Identify which cell holds the provided text, then report its [X, Y] central coordinate. 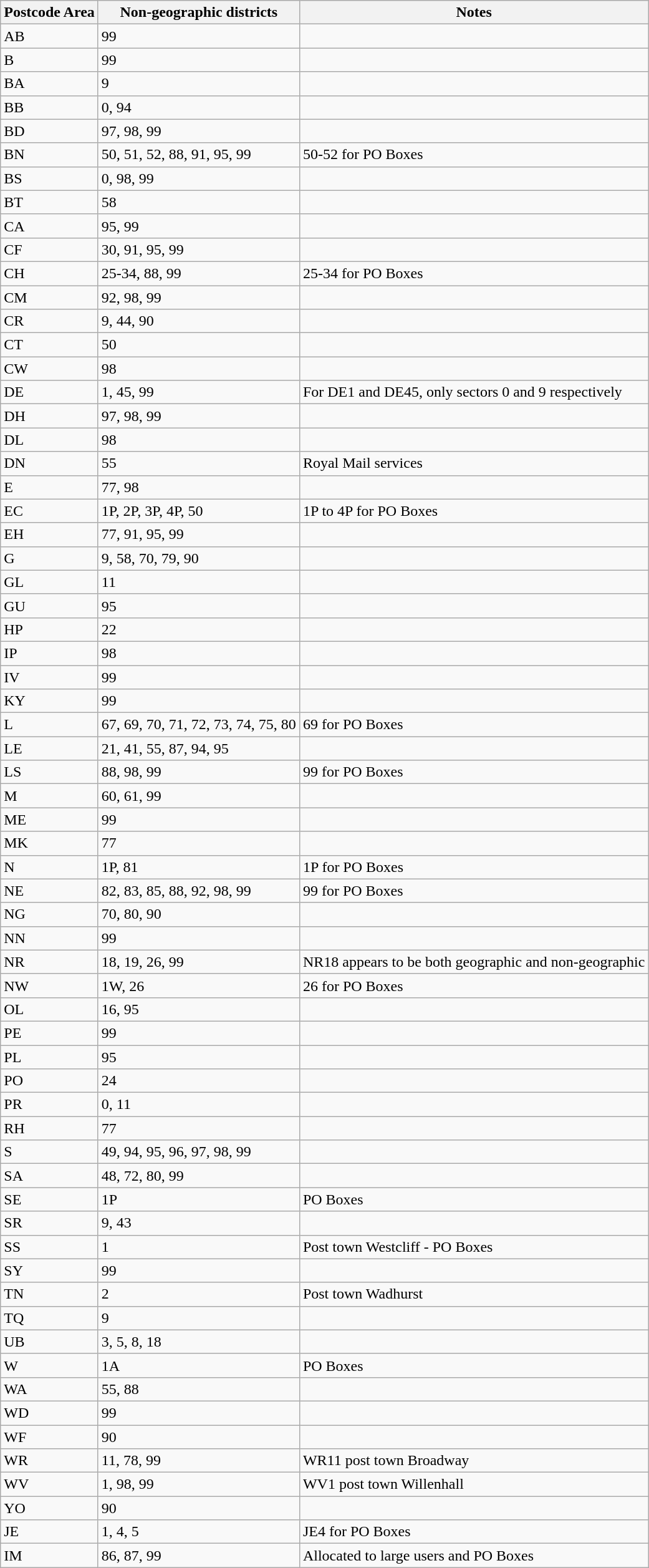
WD [50, 1413]
KY [50, 701]
LE [50, 748]
W [50, 1365]
E [50, 487]
HP [50, 629]
55, 88 [198, 1389]
CF [50, 249]
1A [198, 1365]
30, 91, 95, 99 [198, 249]
BN [50, 155]
1 [198, 1247]
58 [198, 202]
OL [50, 1009]
WF [50, 1436]
CR [50, 321]
BA [50, 84]
IM [50, 1556]
2 [198, 1294]
SR [50, 1223]
NG [50, 914]
PR [50, 1105]
1, 45, 99 [198, 392]
SE [50, 1199]
EC [50, 511]
DN [50, 463]
G [50, 558]
WV1 post town Willenhall [474, 1484]
77, 91, 95, 99 [198, 535]
9, 58, 70, 79, 90 [198, 558]
11 [198, 582]
0, 94 [198, 107]
55 [198, 463]
TQ [50, 1318]
9, 43 [198, 1223]
1P to 4P for PO Boxes [474, 511]
PE [50, 1033]
50 [198, 345]
70, 80, 90 [198, 914]
92, 98, 99 [198, 298]
YO [50, 1508]
IV [50, 677]
DH [50, 416]
RH [50, 1128]
1P, 81 [198, 867]
PO [50, 1081]
CT [50, 345]
11, 78, 99 [198, 1461]
MK [50, 843]
1W, 26 [198, 985]
LS [50, 772]
Royal Mail services [474, 463]
AB [50, 36]
9, 44, 90 [198, 321]
Notes [474, 12]
50, 51, 52, 88, 91, 95, 99 [198, 155]
Post town Wadhurst [474, 1294]
Non-geographic districts [198, 12]
GU [50, 606]
21, 41, 55, 87, 94, 95 [198, 748]
SS [50, 1247]
CW [50, 369]
1P, 2P, 3P, 4P, 50 [198, 511]
B [50, 60]
48, 72, 80, 99 [198, 1176]
JE [50, 1532]
1P for PO Boxes [474, 867]
DL [50, 440]
CH [50, 273]
67, 69, 70, 71, 72, 73, 74, 75, 80 [198, 725]
86, 87, 99 [198, 1556]
1, 98, 99 [198, 1484]
60, 61, 99 [198, 796]
NW [50, 985]
WV [50, 1484]
BT [50, 202]
18, 19, 26, 99 [198, 962]
88, 98, 99 [198, 772]
WR11 post town Broadway [474, 1461]
16, 95 [198, 1009]
NE [50, 891]
49, 94, 95, 96, 97, 98, 99 [198, 1152]
0, 98, 99 [198, 178]
Postcode Area [50, 12]
GL [50, 582]
CM [50, 298]
25-34, 88, 99 [198, 273]
JE4 for PO Boxes [474, 1532]
Allocated to large users and PO Boxes [474, 1556]
WR [50, 1461]
24 [198, 1081]
69 for PO Boxes [474, 725]
BB [50, 107]
NR [50, 962]
1, 4, 5 [198, 1532]
M [50, 796]
Post town Westcliff - PO Boxes [474, 1247]
ME [50, 820]
N [50, 867]
UB [50, 1342]
S [50, 1152]
WA [50, 1389]
25-34 for PO Boxes [474, 273]
SY [50, 1270]
26 for PO Boxes [474, 985]
NR18 appears to be both geographic and non-geographic [474, 962]
3, 5, 8, 18 [198, 1342]
95, 99 [198, 226]
BD [50, 131]
77, 98 [198, 487]
0, 11 [198, 1105]
CA [50, 226]
EH [50, 535]
50-52 for PO Boxes [474, 155]
22 [198, 629]
NN [50, 938]
82, 83, 85, 88, 92, 98, 99 [198, 891]
BS [50, 178]
IP [50, 653]
DE [50, 392]
For DE1 and DE45, only sectors 0 and 9 respectively [474, 392]
PL [50, 1057]
SA [50, 1176]
1P [198, 1199]
TN [50, 1294]
L [50, 725]
